Find where the given text appears and provide that cell's center as [x, y] coordinate. 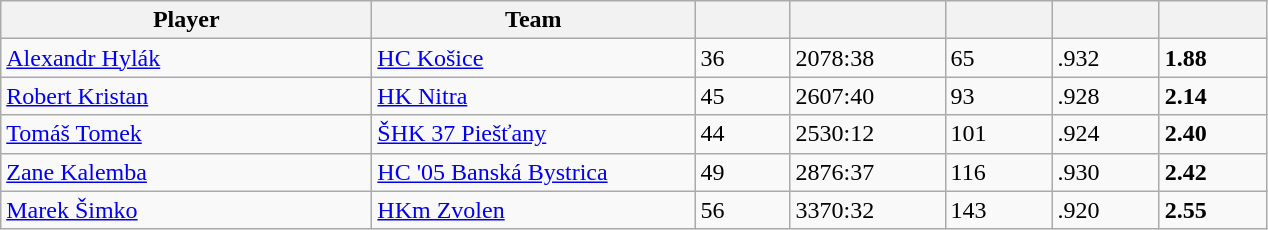
Marek Šimko [186, 210]
Zane Kalemba [186, 172]
Player [186, 20]
3370:32 [868, 210]
2.55 [1212, 210]
2078:38 [868, 58]
45 [742, 96]
HK Nitra [534, 96]
2.40 [1212, 134]
ŠHK 37 Piešťany [534, 134]
2876:37 [868, 172]
1.88 [1212, 58]
Robert Kristan [186, 96]
Team [534, 20]
.920 [1106, 210]
2530:12 [868, 134]
65 [998, 58]
116 [998, 172]
.930 [1106, 172]
2.14 [1212, 96]
49 [742, 172]
HKm Zvolen [534, 210]
Tomáš Tomek [186, 134]
.932 [1106, 58]
HC Košice [534, 58]
.928 [1106, 96]
93 [998, 96]
.924 [1106, 134]
36 [742, 58]
2607:40 [868, 96]
2.42 [1212, 172]
Alexandr Hylák [186, 58]
101 [998, 134]
56 [742, 210]
HC '05 Banská Bystrica [534, 172]
143 [998, 210]
44 [742, 134]
